Detect which cell encompasses the target text, then output its (X, Y) center coordinate. 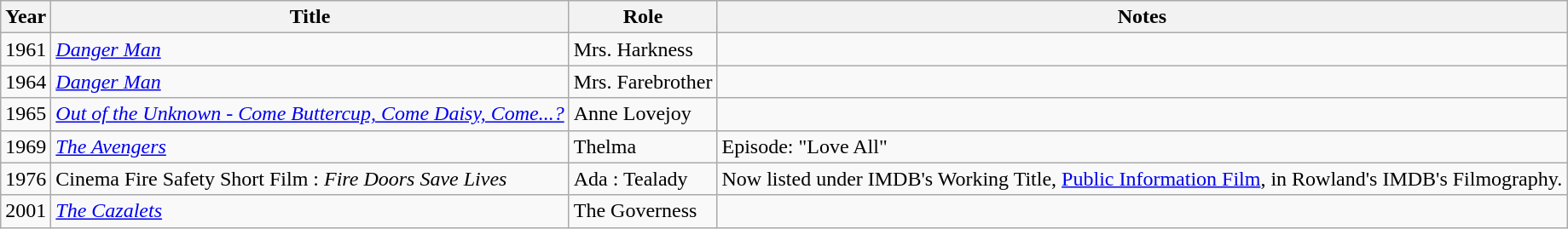
The Governess (643, 211)
2001 (26, 211)
Now listed under IMDB's Working Title, Public Information Film, in Rowland's IMDB's Filmography. (1143, 179)
The Avengers (310, 146)
Role (643, 17)
Mrs. Farebrother (643, 82)
1965 (26, 114)
1976 (26, 179)
Episode: "Love All" (1143, 146)
Year (26, 17)
Notes (1143, 17)
Mrs. Harkness (643, 49)
Anne Lovejoy (643, 114)
The Cazalets (310, 211)
Out of the Unknown - Come Buttercup, Come Daisy, Come...? (310, 114)
Thelma (643, 146)
Title (310, 17)
1961 (26, 49)
1964 (26, 82)
Ada : Tealady (643, 179)
1969 (26, 146)
Cinema Fire Safety Short Film : Fire Doors Save Lives (310, 179)
